Scan for the cell matching the given text and deliver its (X, Y) coordinate at center. 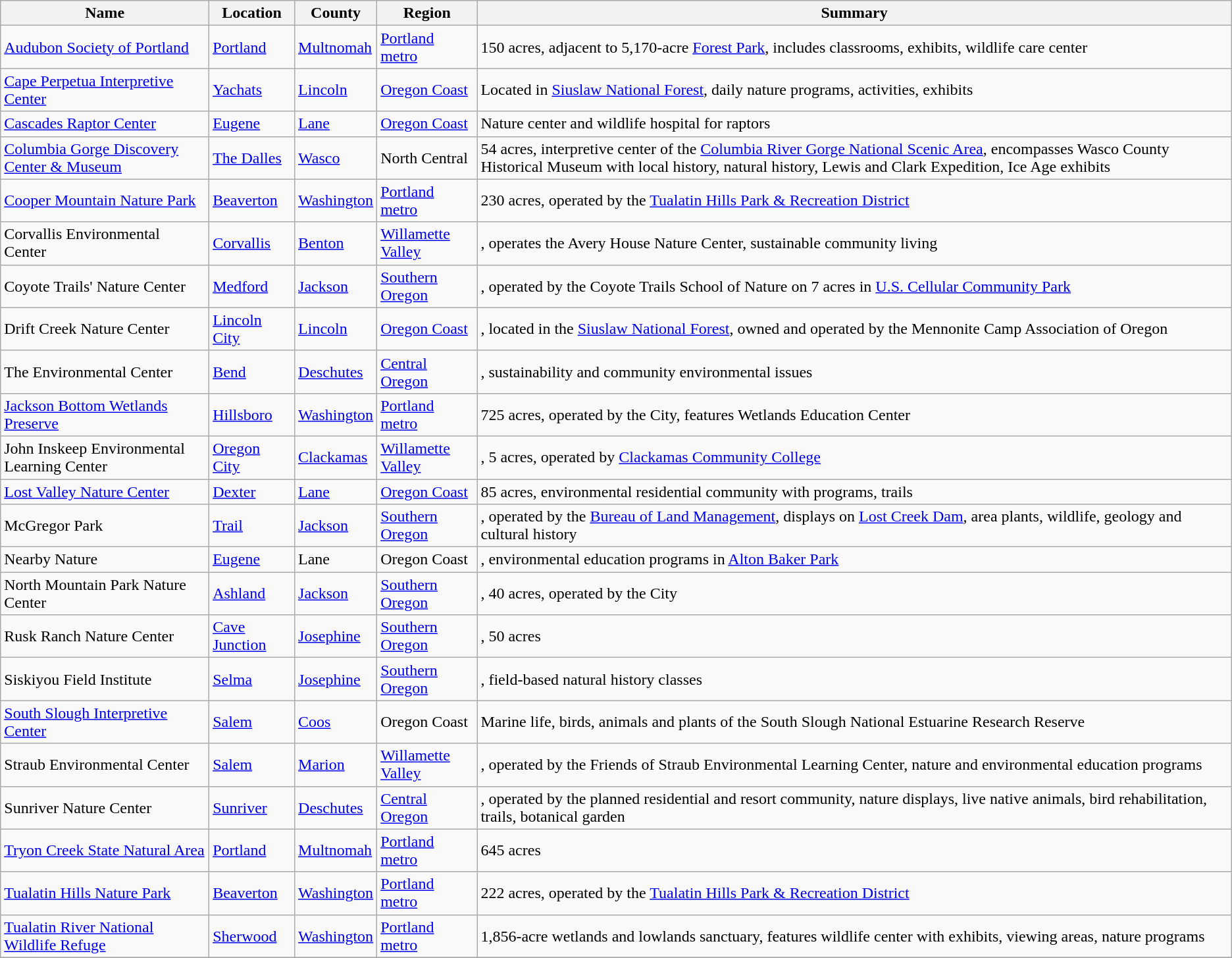
Oregon City (252, 457)
John Inskeep Environmental Learning Center (105, 457)
The Environmental Center (105, 371)
Drift Creek Nature Center (105, 329)
Bend (252, 371)
222 acres, operated by the Tualatin Hills Park & Recreation District (854, 893)
Nearby Nature (105, 560)
, operated by the Coyote Trails School of Nature on 7 acres in U.S. Cellular Community Park (854, 286)
Siskiyou Field Institute (105, 679)
, 50 acres (854, 636)
150 acres, adjacent to 5,170-acre Forest Park, includes classrooms, exhibits, wildlife care center (854, 47)
Marion (336, 765)
85 acres, environmental residential community with programs, trails (854, 492)
Ashland (252, 594)
, environmental education programs in Alton Baker Park (854, 560)
Columbia Gorge Discovery Center & Museum (105, 158)
Sunriver Nature Center (105, 807)
Trail (252, 525)
1,856-acre wetlands and lowlands sanctuary, features wildlife center with exhibits, viewing areas, nature programs (854, 936)
Coos (336, 722)
Hillsboro (252, 415)
Clackamas (336, 457)
Tualatin Hills Nature Park (105, 893)
, field-based natural history classes (854, 679)
Corvallis Environmental Center (105, 244)
Yachats (252, 90)
Cave Junction (252, 636)
Sherwood (252, 936)
Cape Perpetua Interpretive Center (105, 90)
, operated by the Friends of Straub Environmental Learning Center, nature and environmental education programs (854, 765)
, located in the Siuslaw National Forest, owned and operated by the Mennonite Camp Association of Oregon (854, 329)
Selma (252, 679)
North Central (427, 158)
Lost Valley Nature Center (105, 492)
Located in Siuslaw National Forest, daily nature programs, activities, exhibits (854, 90)
Marine life, birds, animals and plants of the South Slough National Estuarine Research Reserve (854, 722)
, 40 acres, operated by the City (854, 594)
725 acres, operated by the City, features Wetlands Education Center (854, 415)
Straub Environmental Center (105, 765)
, 5 acres, operated by Clackamas Community College (854, 457)
Sunriver (252, 807)
Corvallis (252, 244)
230 acres, operated by the Tualatin Hills Park & Recreation District (854, 200)
Dexter (252, 492)
County (336, 13)
Summary (854, 13)
Tualatin River National Wildlife Refuge (105, 936)
Location (252, 13)
Medford (252, 286)
McGregor Park (105, 525)
Name (105, 13)
, operated by the Bureau of Land Management, displays on Lost Creek Dam, area plants, wildlife, geology and cultural history (854, 525)
Wasco (336, 158)
Region (427, 13)
Coyote Trails' Nature Center (105, 286)
Lincoln City (252, 329)
South Slough Interpretive Center (105, 722)
Benton (336, 244)
, operated by the planned residential and resort community, nature displays, live native animals, bird rehabilitation, trails, botanical garden (854, 807)
, operates the Avery House Nature Center, sustainable community living (854, 244)
Rusk Ranch Nature Center (105, 636)
Audubon Society of Portland (105, 47)
Cooper Mountain Nature Park (105, 200)
Jackson Bottom Wetlands Preserve (105, 415)
Tryon Creek State Natural Area (105, 851)
The Dalles (252, 158)
Nature center and wildlife hospital for raptors (854, 124)
, sustainability and community environmental issues (854, 371)
645 acres (854, 851)
Cascades Raptor Center (105, 124)
North Mountain Park Nature Center (105, 594)
